Determine the (X, Y) coordinate at the center of the cell enclosing the given text.  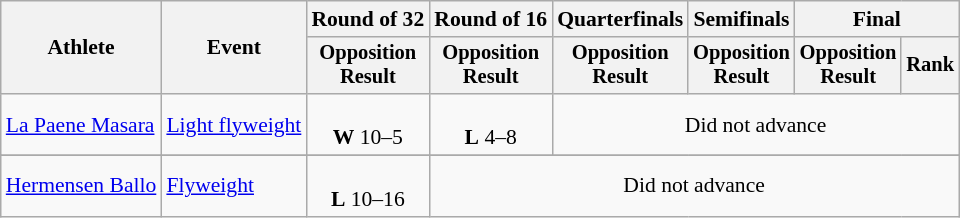
Light flyweight (234, 124)
L 4–8 (490, 124)
Event (234, 48)
Rank (930, 66)
La Paene Masara (82, 124)
Quarterfinals (620, 19)
Athlete (82, 48)
Round of 32 (368, 19)
L 10–16 (368, 186)
Hermensen Ballo (82, 186)
Final (877, 19)
Round of 16 (490, 19)
Semifinals (742, 19)
W 10–5 (368, 124)
Flyweight (234, 186)
